Provide the [x, y] coordinate of the cell's center where the given text is located.  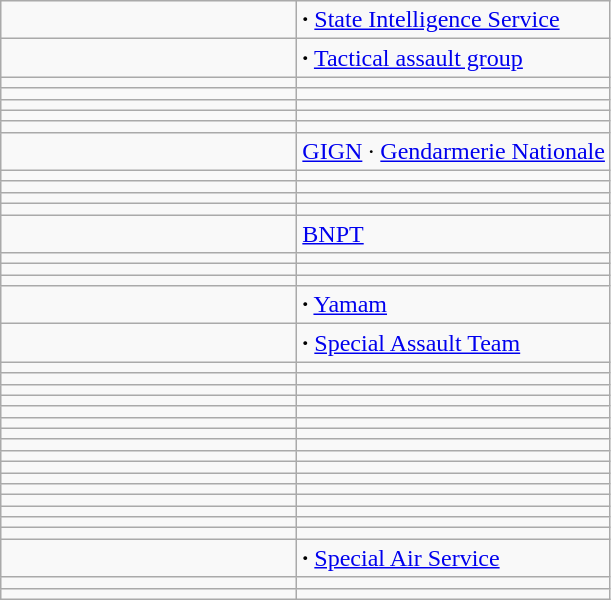
· Yamam [454, 305]
· State Intelligence Service [454, 20]
· Tactical assault group [454, 58]
· Special Assault Team [454, 343]
GIGN · Gendarmerie Nationale [454, 151]
· Special Air Service [454, 558]
BNPT [454, 233]
